Capture the cell that displays the provided text and extract its [x, y] central coordinate. 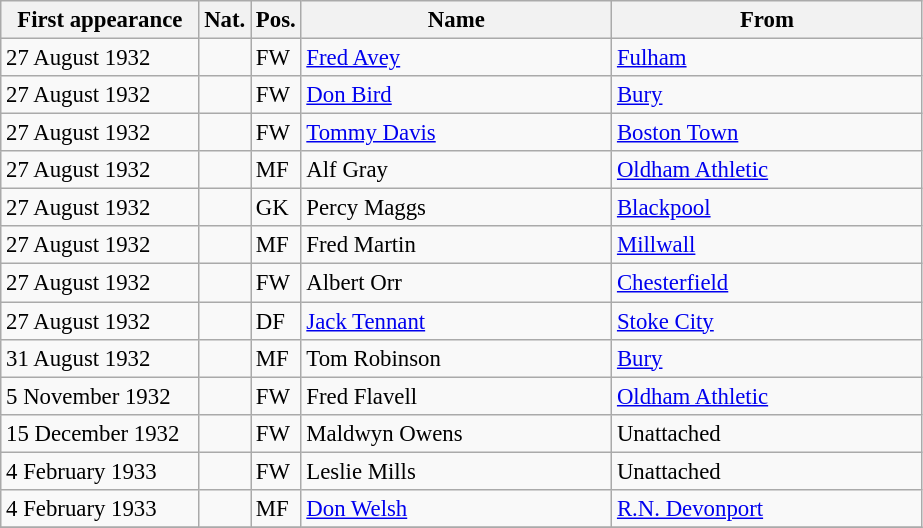
Chesterfield [768, 283]
Albert Orr [456, 283]
Don Welsh [456, 509]
Alf Gray [456, 170]
Jack Tennant [456, 321]
Millwall [768, 245]
5 November 1932 [100, 396]
From [768, 20]
Nat. [225, 20]
Fulham [768, 58]
Don Bird [456, 95]
Fred Martin [456, 245]
GK [276, 208]
DF [276, 321]
Leslie Mills [456, 471]
31 August 1932 [100, 358]
Blackpool [768, 208]
R.N. Devonport [768, 509]
Stoke City [768, 321]
Tommy Davis [456, 133]
Percy Maggs [456, 208]
15 December 1932 [100, 433]
Name [456, 20]
First appearance [100, 20]
Tom Robinson [456, 358]
Boston Town [768, 133]
Maldwyn Owens [456, 433]
Pos. [276, 20]
Fred Avey [456, 58]
Fred Flavell [456, 396]
